Determine the (X, Y) coordinate at the center of the cell enclosing the given text.  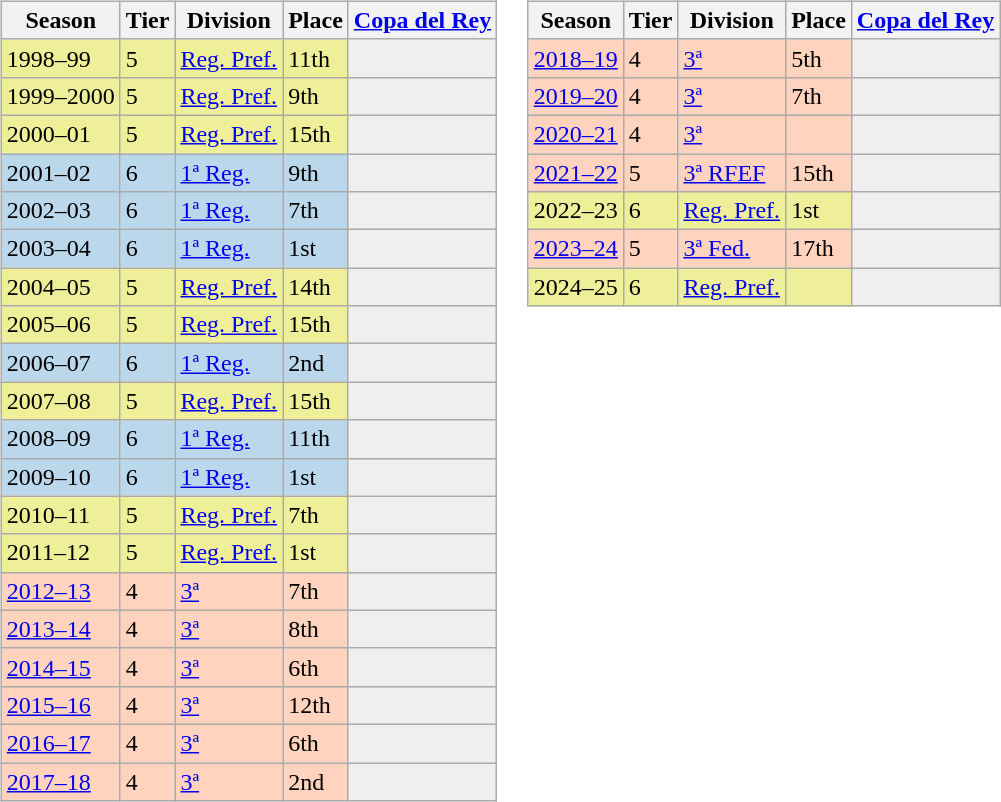
2012–13 (60, 591)
2018–19 (576, 58)
3ª RFEF (732, 173)
2013–14 (60, 629)
2017–18 (60, 781)
8th (316, 629)
2001–02 (60, 173)
12th (316, 705)
2006–07 (60, 363)
1999–2000 (60, 96)
2019–20 (576, 96)
2009–10 (60, 477)
2011–12 (60, 553)
2002–03 (60, 211)
2003–04 (60, 249)
2016–17 (60, 743)
2022–23 (576, 211)
2000–01 (60, 134)
2024–25 (576, 287)
3ª Fed. (732, 249)
14th (316, 287)
2015–16 (60, 705)
2023–24 (576, 249)
5th (819, 58)
2008–09 (60, 439)
2007–08 (60, 401)
2005–06 (60, 325)
2020–21 (576, 134)
2010–11 (60, 515)
2004–05 (60, 287)
17th (819, 249)
1998–99 (60, 58)
2021–22 (576, 173)
2014–15 (60, 667)
